Capture the cell that displays the provided text and extract its [x, y] central coordinate. 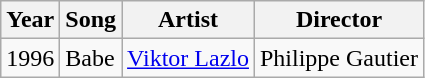
Viktor Lazlo [188, 58]
1996 [30, 58]
Philippe Gautier [338, 58]
Year [30, 20]
Artist [188, 20]
Director [338, 20]
Babe [91, 58]
Song [91, 20]
